Return (x, y) of the center of cell containing provided text 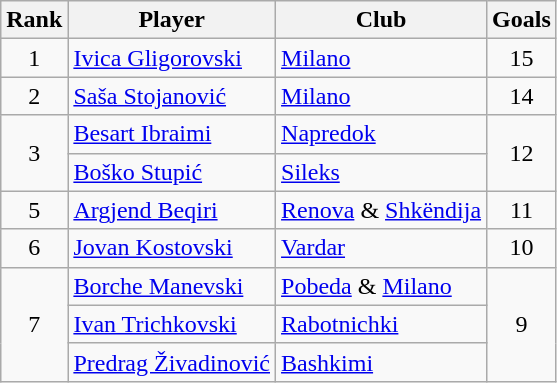
Rank (34, 20)
Rabotnichki (382, 324)
Jovan Kostovski (172, 248)
15 (522, 58)
2 (34, 96)
11 (522, 210)
Saša Stojanović (172, 96)
Ivica Gligorovski (172, 58)
1 (34, 58)
Argjend Beqiri (172, 210)
Sileks (382, 172)
Renova & Shkëndija (382, 210)
Besart Ibraimi (172, 134)
Club (382, 20)
Goals (522, 20)
14 (522, 96)
7 (34, 324)
Predrag Živadinović (172, 362)
Napredok (382, 134)
Boško Stupić (172, 172)
Borche Manevski (172, 286)
3 (34, 153)
6 (34, 248)
Ivan Trichkovski (172, 324)
5 (34, 210)
Player (172, 20)
10 (522, 248)
Bashkimi (382, 362)
9 (522, 324)
Vardar (382, 248)
12 (522, 153)
Pobeda & Milano (382, 286)
